Output the (X, Y) coordinate of the center of the cell containing the given text.  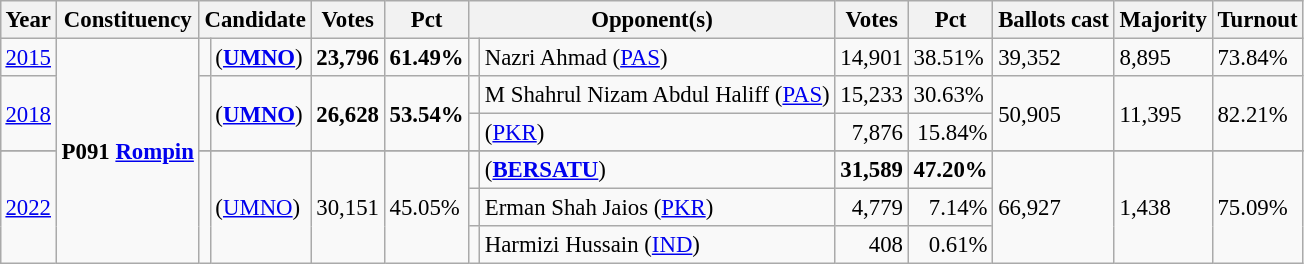
Opponent(s) (652, 20)
26,628 (348, 114)
8,895 (1163, 57)
4,779 (872, 208)
30,151 (348, 208)
2015 (28, 57)
Ballots cast (1054, 20)
14,901 (872, 57)
Harmizi Hussain (IND) (658, 245)
23,796 (348, 57)
Turnout (1258, 20)
Majority (1163, 20)
30.63% (950, 95)
1,438 (1163, 208)
(PKR) (658, 133)
47.20% (950, 170)
39,352 (1054, 57)
Candidate (255, 20)
0.61% (950, 245)
P091 Rompin (128, 151)
7,876 (872, 133)
2018 (28, 114)
38.51% (950, 57)
75.09% (1258, 208)
Year (28, 20)
15,233 (872, 95)
408 (872, 245)
31,589 (872, 170)
53.54% (426, 114)
Constituency (128, 20)
61.49% (426, 57)
Erman Shah Jaios (PKR) (658, 208)
66,927 (1054, 208)
45.05% (426, 208)
2022 (28, 208)
15.84% (950, 133)
Nazri Ahmad (PAS) (658, 57)
11,395 (1163, 114)
73.84% (1258, 57)
M Shahrul Nizam Abdul Haliff (PAS) (658, 95)
7.14% (950, 208)
50,905 (1054, 114)
82.21% (1258, 114)
(BERSATU) (658, 170)
